Extract the (X, Y) coordinate from the center of the cell holding the provided text.  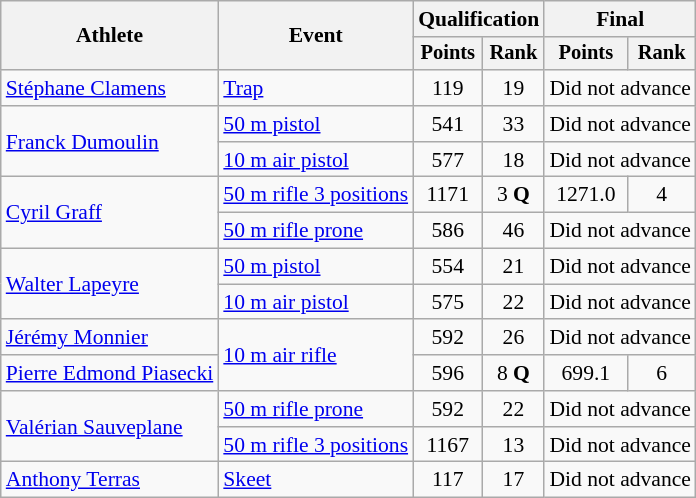
8 Q (513, 373)
17 (513, 480)
21 (513, 267)
Jérémy Monnier (110, 338)
46 (513, 231)
577 (448, 160)
541 (448, 124)
699.1 (586, 373)
19 (513, 88)
117 (448, 480)
Valérian Sauveplane (110, 426)
26 (513, 338)
3 Q (513, 195)
18 (513, 160)
6 (662, 373)
119 (448, 88)
Qualification (478, 19)
1167 (448, 445)
575 (448, 302)
Walter Lapeyre (110, 284)
Athlete (110, 36)
Stéphane Clamens (110, 88)
33 (513, 124)
13 (513, 445)
Final (620, 19)
554 (448, 267)
Pierre Edmond Piasecki (110, 373)
Trap (316, 88)
1271.0 (586, 195)
10 m air rifle (316, 356)
4 (662, 195)
Event (316, 36)
Skeet (316, 480)
Franck Dumoulin (110, 142)
586 (448, 231)
1171 (448, 195)
596 (448, 373)
Anthony Terras (110, 480)
Cyril Graff (110, 212)
